Locate the cell with the specified text and output its (X, Y) center coordinate. 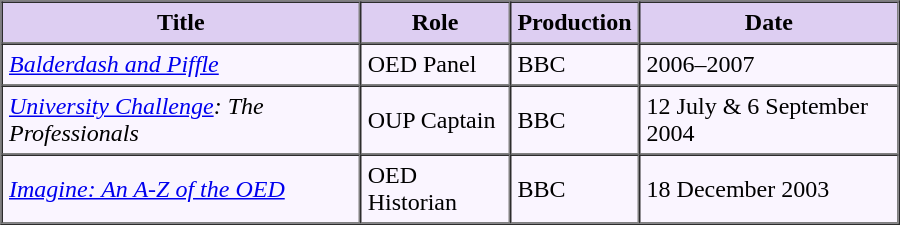
Balderdash and Piffle (182, 65)
2006–2007 (768, 65)
18 December 2003 (768, 188)
OED Panel (435, 65)
Title (182, 23)
Imagine: An A-Z of the OED (182, 188)
University Challenge: The Professionals (182, 120)
Role (435, 23)
Production (574, 23)
OED Historian (435, 188)
Date (768, 23)
12 July & 6 September 2004 (768, 120)
OUP Captain (435, 120)
